Output the [X, Y] coordinate of the center of the cell containing the given text.  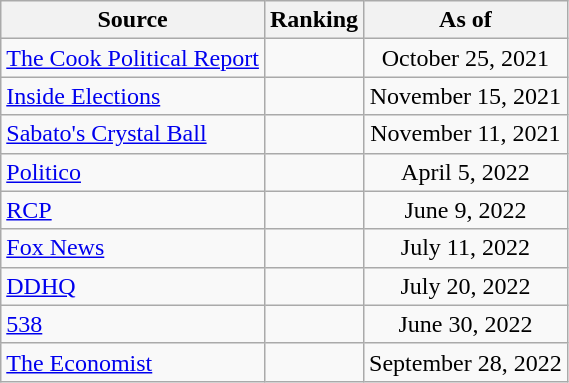
Fox News [133, 248]
September 28, 2022 [466, 362]
November 11, 2021 [466, 134]
November 15, 2021 [466, 96]
As of [466, 20]
The Cook Political Report [133, 58]
Source [133, 20]
Inside Elections [133, 96]
April 5, 2022 [466, 172]
The Economist [133, 362]
Ranking [314, 20]
Sabato's Crystal Ball [133, 134]
October 25, 2021 [466, 58]
538 [133, 324]
Politico [133, 172]
DDHQ [133, 286]
RCP [133, 210]
June 9, 2022 [466, 210]
July 20, 2022 [466, 286]
June 30, 2022 [466, 324]
July 11, 2022 [466, 248]
